Determine the (x, y) coordinate at the center of the cell enclosing the given text.  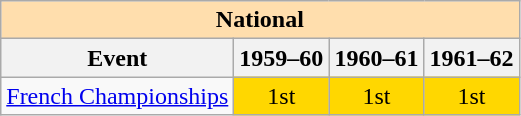
1961–62 (472, 58)
1960–61 (376, 58)
1959–60 (282, 58)
National (260, 20)
French Championships (118, 96)
Event (118, 58)
